Return (X, Y) of the center of cell containing provided text 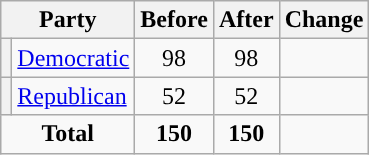
Party (68, 20)
Change (324, 20)
Before (174, 20)
Democratic (74, 58)
After (246, 20)
Republican (74, 96)
Total (68, 134)
